Scan for the cell matching the given text and deliver its [x, y] coordinate at center. 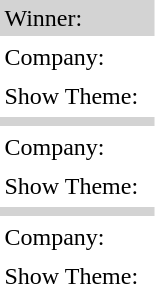
Winner: [78, 18]
